Detect which cell encompasses the target text, then output its [x, y] center coordinate. 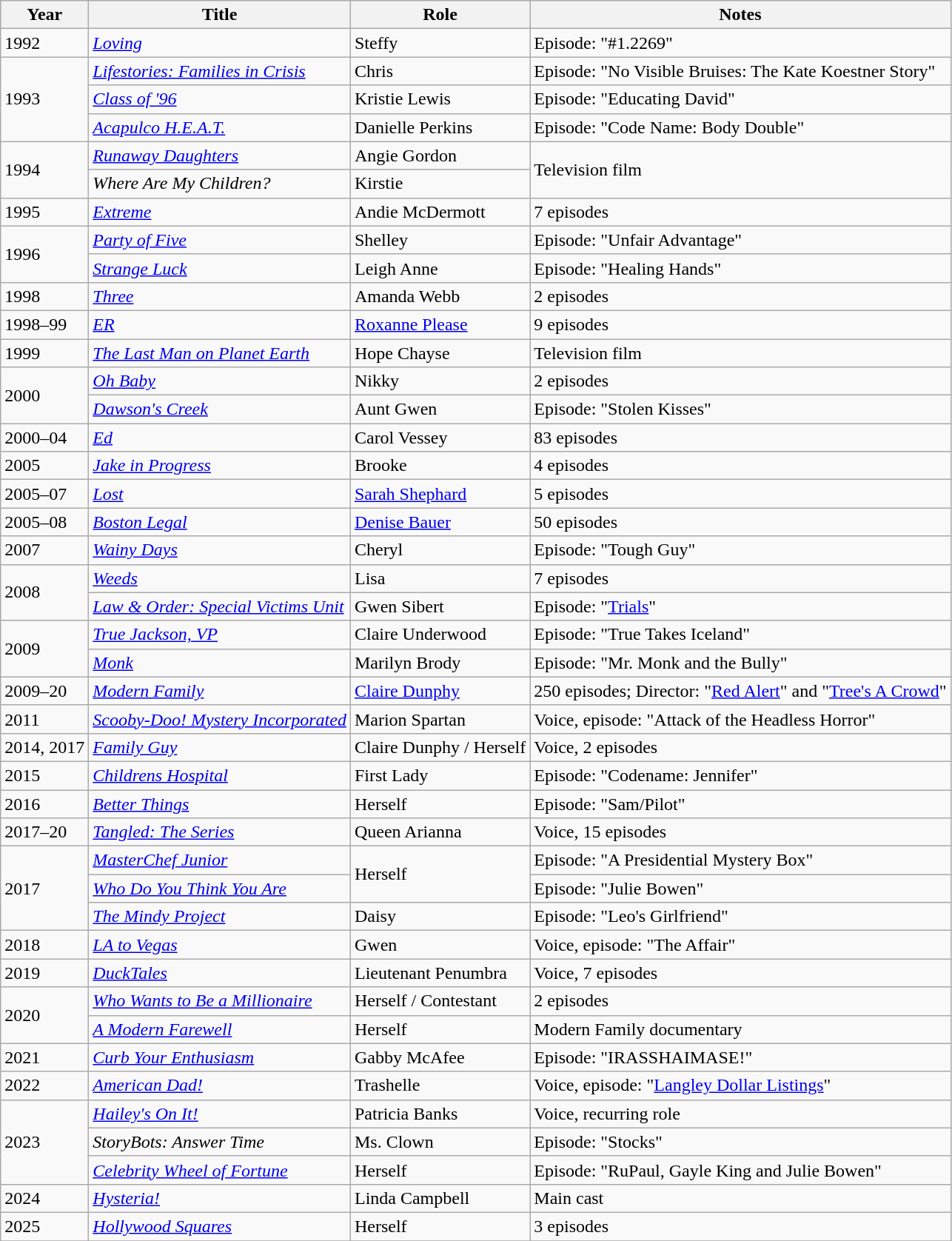
Lost [220, 494]
Episode: "Educating David" [740, 99]
2008 [44, 592]
2020 [44, 1015]
Loving [220, 43]
1993 [44, 99]
2000–04 [44, 438]
Notes [740, 15]
50 episodes [740, 522]
Who Wants to Be a Millionaire [220, 1001]
2000 [44, 395]
Class of '96 [220, 99]
Denise Bauer [440, 522]
Episode: "Healing Hands" [740, 268]
Leigh Anne [440, 268]
2019 [44, 973]
Voice, recurring role [740, 1114]
Dawson's Creek [220, 409]
2021 [44, 1057]
2009–20 [44, 691]
Steffy [440, 43]
1996 [44, 254]
2016 [44, 803]
1998–99 [44, 324]
Title [220, 15]
Three [220, 296]
3 episodes [740, 1226]
2014, 2017 [44, 747]
Party of Five [220, 240]
Voice, 7 episodes [740, 973]
Hailey's On It! [220, 1114]
2015 [44, 775]
Episode: "Code Name: Body Double" [740, 127]
83 episodes [740, 438]
Monk [220, 663]
Kristie Lewis [440, 99]
Strange Luck [220, 268]
Episode: "A Presidential Mystery Box" [740, 860]
Gabby McAfee [440, 1057]
Boston Legal [220, 522]
4 episodes [740, 466]
True Jackson, VP [220, 635]
Voice, 15 episodes [740, 832]
Voice, episode: "Attack of the Headless Horror" [740, 719]
Lifestories: Families in Crisis [220, 71]
2017–20 [44, 832]
Modern Family [220, 691]
250 episodes; Director: "Red Alert" and "Tree's A Crowd" [740, 691]
Trashelle [440, 1086]
2005–07 [44, 494]
2024 [44, 1198]
Main cast [740, 1198]
Episode: "IRASSHAIMASE!" [740, 1057]
Extreme [220, 212]
Ms. Clown [440, 1142]
Where Are My Children? [220, 184]
Voice, episode: "Langley Dollar Listings" [740, 1086]
Episode: "Codename: Jennifer" [740, 775]
Daisy [440, 917]
Amanda Webb [440, 296]
Danielle Perkins [440, 127]
9 episodes [740, 324]
Runaway Daughters [220, 155]
Who Do You Think You Are [220, 889]
Law & Order: Special Victims Unit [220, 606]
Roxanne Please [440, 324]
A Modern Farewell [220, 1029]
1999 [44, 353]
1992 [44, 43]
Tangled: The Series [220, 832]
Episode: "Mr. Monk and the Bully" [740, 663]
2011 [44, 719]
Herself / Contestant [440, 1001]
Nikky [440, 381]
Claire Dunphy / Herself [440, 747]
Cheryl [440, 550]
Year [44, 15]
Episode: "Unfair Advantage" [740, 240]
2009 [44, 649]
Episode: "Trials" [740, 606]
Gwen [440, 945]
2018 [44, 945]
Scooby-Doo! Mystery Incorporated [220, 719]
1998 [44, 296]
Hope Chayse [440, 353]
2005 [44, 466]
Hollywood Squares [220, 1226]
2023 [44, 1142]
Aunt Gwen [440, 409]
Patricia Banks [440, 1114]
2007 [44, 550]
Marion Spartan [440, 719]
Voice, episode: "The Affair" [740, 945]
Queen Arianna [440, 832]
Jake in Progress [220, 466]
2017 [44, 889]
Episode: "#1.2269" [740, 43]
Weeds [220, 578]
Better Things [220, 803]
2022 [44, 1086]
Carol Vessey [440, 438]
Curb Your Enthusiasm [220, 1057]
Episode: "No Visible Bruises: The Kate Koestner Story" [740, 71]
Episode: "Sam/Pilot" [740, 803]
Lieutenant Penumbra [440, 973]
Voice, 2 episodes [740, 747]
Brooke [440, 466]
Family Guy [220, 747]
Shelley [440, 240]
DuckTales [220, 973]
Angie Gordon [440, 155]
1994 [44, 170]
Hysteria! [220, 1198]
Episode: "Tough Guy" [740, 550]
Episode: "Stolen Kisses" [740, 409]
Marilyn Brody [440, 663]
Claire Underwood [440, 635]
Role [440, 15]
Linda Campbell [440, 1198]
Sarah Shephard [440, 494]
ER [220, 324]
LA to Vegas [220, 945]
MasterChef Junior [220, 860]
StoryBots: Answer Time [220, 1142]
2025 [44, 1226]
Andie McDermott [440, 212]
Episode: "RuPaul, Gayle King and Julie Bowen" [740, 1170]
Gwen Sibert [440, 606]
First Lady [440, 775]
The Last Man on Planet Earth [220, 353]
Chris [440, 71]
Oh Baby [220, 381]
Episode: "Julie Bowen" [740, 889]
American Dad! [220, 1086]
The Mindy Project [220, 917]
2005–08 [44, 522]
Episode: "Stocks" [740, 1142]
Ed [220, 438]
Claire Dunphy [440, 691]
Lisa [440, 578]
Episode: "Leo's Girlfriend" [740, 917]
Modern Family documentary [740, 1029]
Celebrity Wheel of Fortune [220, 1170]
Wainy Days [220, 550]
Childrens Hospital [220, 775]
Kirstie [440, 184]
5 episodes [740, 494]
Acapulco H.E.A.T. [220, 127]
Episode: "True Takes Iceland" [740, 635]
1995 [44, 212]
